Pinpoint the cell where the given text exists, returning its [x, y] midpoint coordinate. 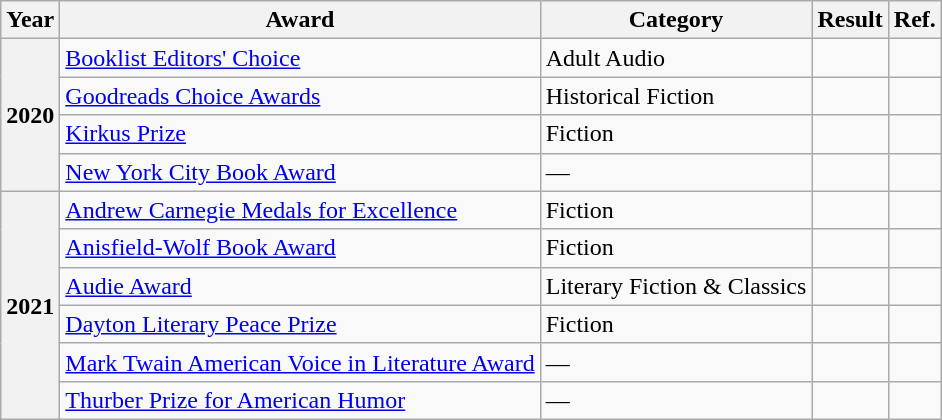
New York City Book Award [300, 172]
Award [300, 20]
Kirkus Prize [300, 134]
Category [676, 20]
Andrew Carnegie Medals for Excellence [300, 210]
Thurber Prize for American Humor [300, 400]
Dayton Literary Peace Prize [300, 324]
Audie Award [300, 286]
Ref. [914, 20]
Result [850, 20]
Anisfield-Wolf Book Award [300, 248]
Year [30, 20]
Goodreads Choice Awards [300, 96]
Literary Fiction & Classics [676, 286]
Historical Fiction [676, 96]
Booklist Editors' Choice [300, 58]
2020 [30, 115]
Mark Twain American Voice in Literature Award [300, 362]
Adult Audio [676, 58]
2021 [30, 305]
